Output the [X, Y] coordinate of the center of the cell containing the given text.  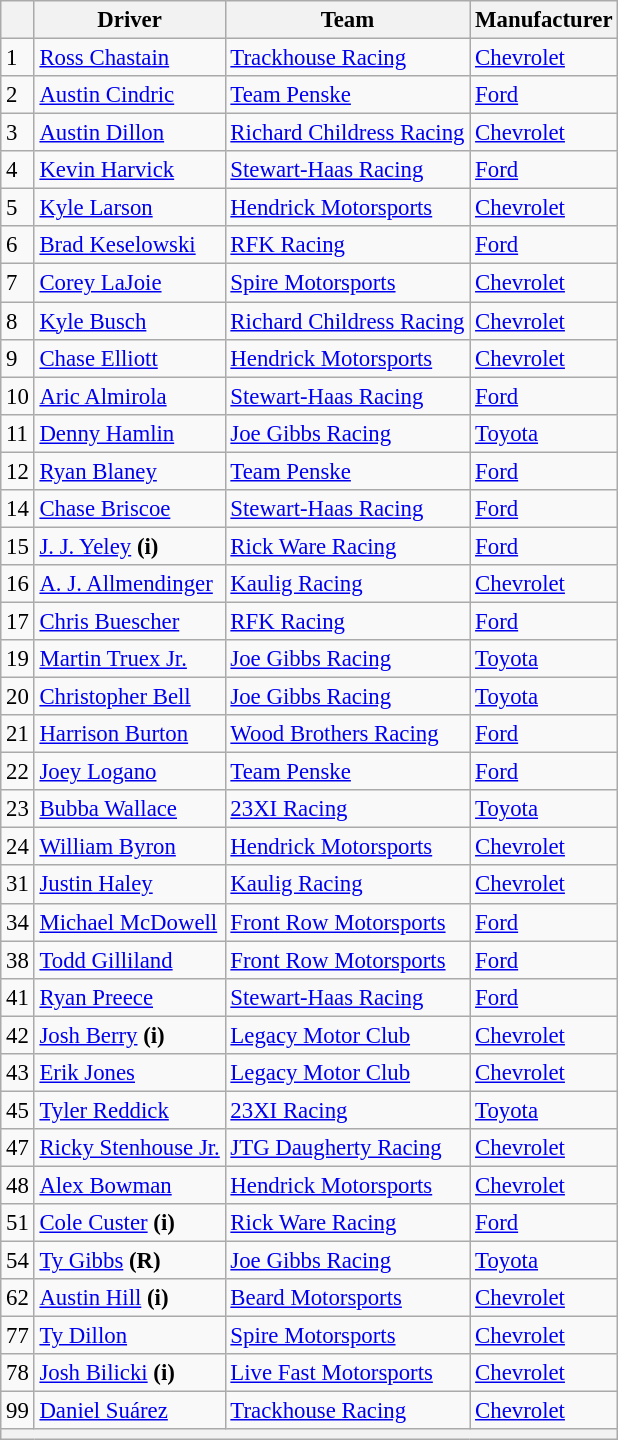
Aric Almirola [130, 396]
Chase Briscoe [130, 509]
Martin Truex Jr. [130, 659]
4 [18, 170]
34 [18, 922]
Team [348, 20]
Ty Gibbs (R) [130, 1261]
16 [18, 584]
Live Fast Motorsports [348, 1373]
5 [18, 208]
11 [18, 433]
Erik Jones [130, 1073]
99 [18, 1411]
3 [18, 133]
Kyle Larson [130, 208]
41 [18, 997]
Chase Elliott [130, 358]
Alex Bowman [130, 1185]
17 [18, 621]
54 [18, 1261]
42 [18, 1035]
JTG Daugherty Racing [348, 1148]
Ryan Blaney [130, 471]
2 [18, 95]
Beard Motorsports [348, 1298]
19 [18, 659]
Wood Brothers Racing [348, 734]
10 [18, 396]
Austin Cindric [130, 95]
A. J. Allmendinger [130, 584]
7 [18, 283]
48 [18, 1185]
Denny Hamlin [130, 433]
62 [18, 1298]
Bubba Wallace [130, 809]
78 [18, 1373]
Brad Keselowski [130, 245]
43 [18, 1073]
Todd Gilliland [130, 960]
23 [18, 809]
Ross Chastain [130, 58]
45 [18, 1110]
1 [18, 58]
Kevin Harvick [130, 170]
14 [18, 509]
21 [18, 734]
22 [18, 772]
Michael McDowell [130, 922]
Ricky Stenhouse Jr. [130, 1148]
Cole Custer (i) [130, 1223]
6 [18, 245]
Chris Buescher [130, 621]
38 [18, 960]
Corey LaJoie [130, 283]
Daniel Suárez [130, 1411]
9 [18, 358]
Josh Bilicki (i) [130, 1373]
8 [18, 321]
Ryan Preece [130, 997]
Ty Dillon [130, 1336]
Justin Haley [130, 885]
Tyler Reddick [130, 1110]
Driver [130, 20]
J. J. Yeley (i) [130, 546]
Joey Logano [130, 772]
77 [18, 1336]
51 [18, 1223]
15 [18, 546]
Christopher Bell [130, 697]
Manufacturer [544, 20]
Josh Berry (i) [130, 1035]
20 [18, 697]
Austin Dillon [130, 133]
William Byron [130, 847]
24 [18, 847]
31 [18, 885]
Kyle Busch [130, 321]
47 [18, 1148]
Austin Hill (i) [130, 1298]
12 [18, 471]
Harrison Burton [130, 734]
